For the text-containing cell, return its midpoint in (X, Y) coordinate format. 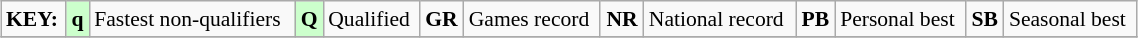
SB (985, 19)
Seasonal best (1070, 19)
Fastest non-qualifiers (192, 19)
GR (442, 19)
Q (309, 19)
q (78, 19)
PB (816, 19)
Games record (532, 19)
Personal best (900, 19)
KEY: (34, 19)
National record (720, 19)
NR (622, 19)
Qualified (371, 19)
